Locate the cell with the specified text and output its (x, y) center coordinate. 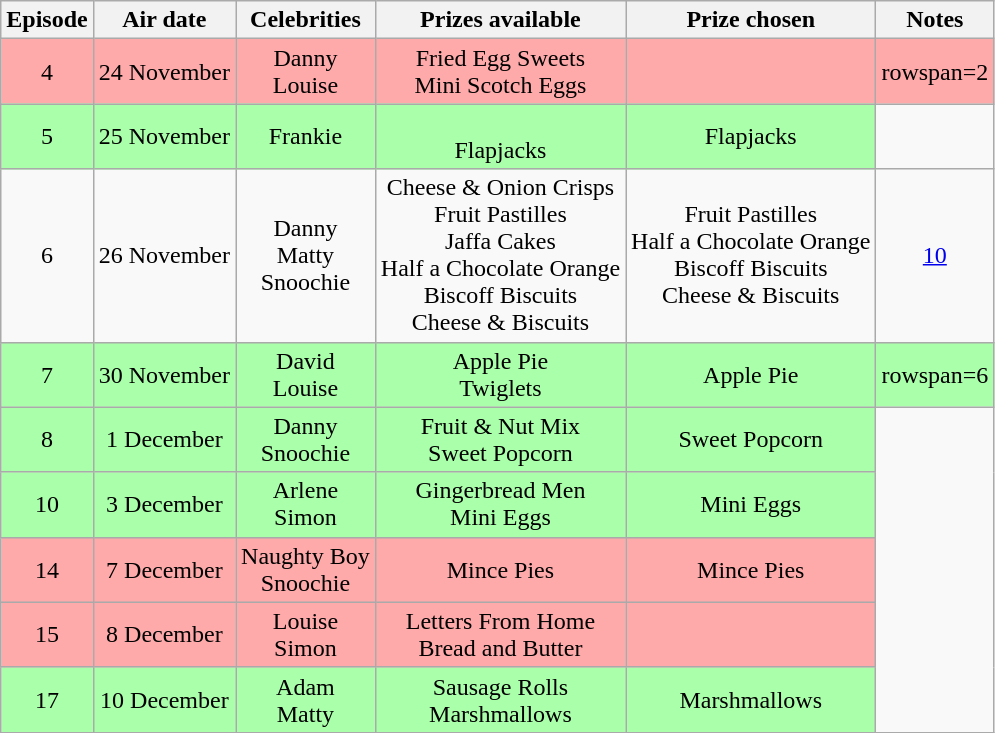
30 November (164, 374)
Fruit & Nut MixSweet Popcorn (500, 440)
8 (47, 440)
4 (47, 72)
Sweet Popcorn (751, 440)
Celebrities (306, 20)
ArleneSimon (306, 504)
Apple PieTwiglets (500, 374)
1 December (164, 440)
8 December (164, 634)
Fried Egg SweetsMini Scotch Eggs (500, 72)
7 (47, 374)
AdamMatty (306, 700)
Gingerbread MenMini Eggs (500, 504)
Cheese & Onion CrispsFruit PastillesJaffa CakesHalf a Chocolate OrangeBiscoff BiscuitsCheese & Biscuits (500, 256)
14 (47, 570)
Episode (47, 20)
Frankie (306, 136)
rowspan=2 (935, 72)
5 (47, 136)
DavidLouise (306, 374)
Sausage RollsMarshmallows (500, 700)
24 November (164, 72)
Marshmallows (751, 700)
LouiseSimon (306, 634)
10 December (164, 700)
Prize chosen (751, 20)
Air date (164, 20)
rowspan=6 (935, 374)
Fruit PastillesHalf a Chocolate OrangeBiscoff BiscuitsCheese & Biscuits (751, 256)
3 December (164, 504)
DannySnoochie (306, 440)
Letters From HomeBread and Butter (500, 634)
26 November (164, 256)
Mini Eggs (751, 504)
Naughty BoySnoochie (306, 570)
17 (47, 700)
DannyLouise (306, 72)
15 (47, 634)
6 (47, 256)
7 December (164, 570)
DannyMattySnoochie (306, 256)
25 November (164, 136)
Apple Pie (751, 374)
Notes (935, 20)
Prizes available (500, 20)
